Capture the cell that displays the provided text and extract its (X, Y) central coordinate. 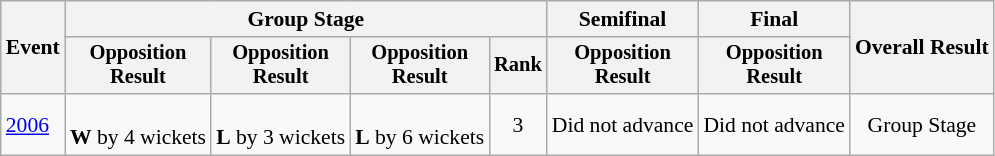
Overall Result (922, 48)
L by 6 wickets (420, 124)
Event (33, 48)
3 (518, 124)
W by 4 wickets (138, 124)
Semifinal (623, 19)
2006 (33, 124)
Rank (518, 66)
Final (774, 19)
L by 3 wickets (280, 124)
